For the text-containing cell, return its midpoint in (X, Y) coordinate format. 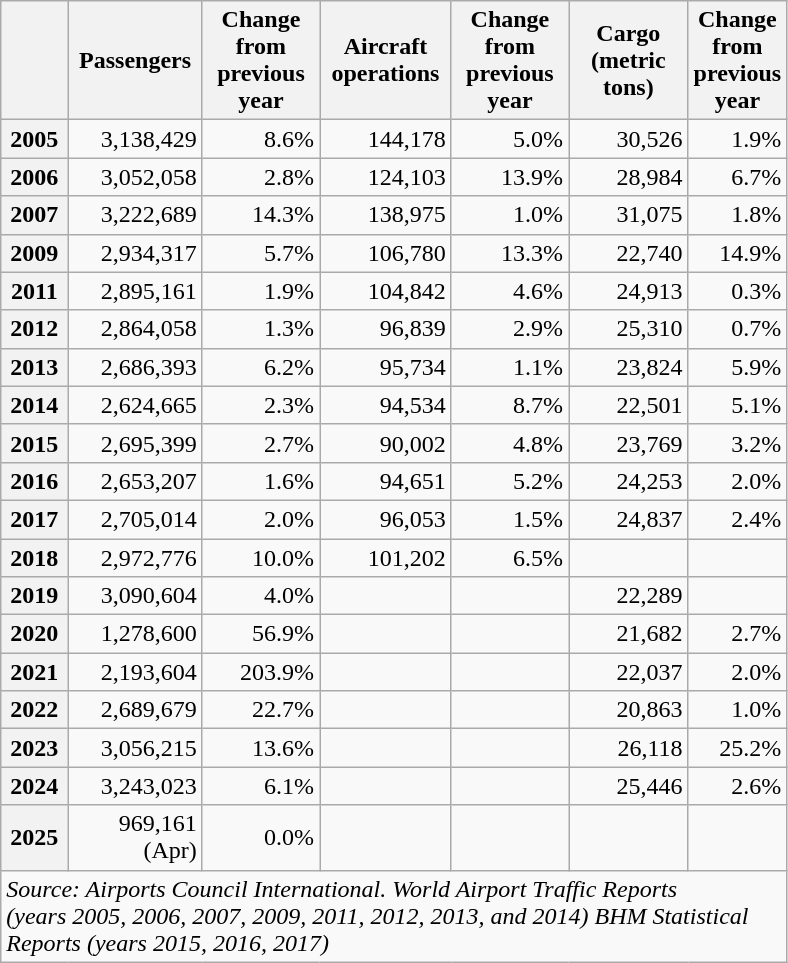
2,653,207 (135, 481)
25.2% (738, 748)
2014 (34, 405)
101,202 (386, 557)
2017 (34, 519)
8.6% (260, 139)
2.3% (260, 405)
25,446 (628, 786)
96,053 (386, 519)
2006 (34, 177)
138,975 (386, 215)
2016 (34, 481)
30,526 (628, 139)
2011 (34, 291)
1,278,600 (135, 634)
3,056,215 (135, 748)
5.0% (510, 139)
2020 (34, 634)
94,534 (386, 405)
23,824 (628, 367)
22,289 (628, 596)
28,984 (628, 177)
14.3% (260, 215)
6.5% (510, 557)
6.7% (738, 177)
2024 (34, 786)
0.7% (738, 329)
0.3% (738, 291)
2022 (34, 710)
95,734 (386, 367)
13.3% (510, 253)
13.6% (260, 748)
2,934,317 (135, 253)
5.7% (260, 253)
2,972,776 (135, 557)
2,193,604 (135, 672)
2,695,399 (135, 443)
23,769 (628, 443)
2025 (34, 838)
2,864,058 (135, 329)
96,839 (386, 329)
2023 (34, 748)
4.0% (260, 596)
31,075 (628, 215)
3,052,058 (135, 177)
3,222,689 (135, 215)
2005 (34, 139)
124,103 (386, 177)
5.9% (738, 367)
106,780 (386, 253)
2013 (34, 367)
3.2% (738, 443)
56.9% (260, 634)
24,837 (628, 519)
0.0% (260, 838)
Passengers (135, 60)
6.2% (260, 367)
2009 (34, 253)
2018 (34, 557)
24,253 (628, 481)
2,686,393 (135, 367)
5.1% (738, 405)
90,002 (386, 443)
Cargo(metric tons) (628, 60)
22,501 (628, 405)
24,913 (628, 291)
3,138,429 (135, 139)
969,161 (Apr) (135, 838)
14.9% (738, 253)
104,842 (386, 291)
1.6% (260, 481)
2012 (34, 329)
8.7% (510, 405)
203.9% (260, 672)
144,178 (386, 139)
3,090,604 (135, 596)
26,118 (628, 748)
2.9% (510, 329)
13.9% (510, 177)
2.8% (260, 177)
10.0% (260, 557)
2019 (34, 596)
4.6% (510, 291)
5.2% (510, 481)
1.1% (510, 367)
21,682 (628, 634)
4.8% (510, 443)
2,689,679 (135, 710)
2.6% (738, 786)
2015 (34, 443)
2,705,014 (135, 519)
94,651 (386, 481)
2007 (34, 215)
3,243,023 (135, 786)
2021 (34, 672)
1.5% (510, 519)
2,624,665 (135, 405)
22.7% (260, 710)
20,863 (628, 710)
25,310 (628, 329)
22,037 (628, 672)
1.3% (260, 329)
2.4% (738, 519)
2,895,161 (135, 291)
22,740 (628, 253)
1.8% (738, 215)
Aircraft operations (386, 60)
6.1% (260, 786)
